Return [x, y] of the center of cell containing provided text 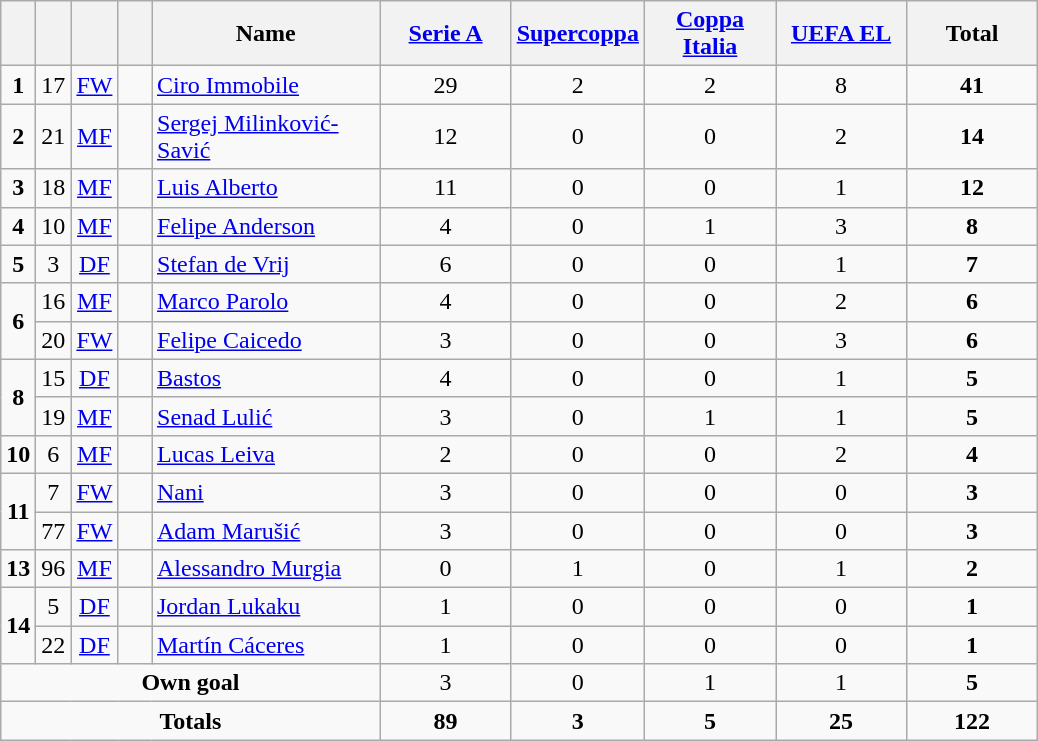
Stefan de Vrij [266, 264]
Ciro Immobile [266, 85]
16 [54, 302]
41 [972, 85]
Totals [190, 721]
29 [446, 85]
Felipe Anderson [266, 226]
Nani [266, 492]
21 [54, 136]
22 [54, 645]
Bastos [266, 378]
13 [18, 569]
19 [54, 416]
96 [54, 569]
Own goal [190, 683]
89 [446, 721]
Supercoppa [578, 34]
122 [972, 721]
25 [842, 721]
Alessandro Murgia [266, 569]
Luis Alberto [266, 188]
Sergej Milinković-Savić [266, 136]
Senad Lulić [266, 416]
Jordan Lukaku [266, 607]
Felipe Caicedo [266, 340]
Total [972, 34]
Adam Marušić [266, 531]
17 [54, 85]
Name [266, 34]
Martín Cáceres [266, 645]
77 [54, 531]
Coppa Italia [710, 34]
20 [54, 340]
18 [54, 188]
UEFA EL [842, 34]
Lucas Leiva [266, 454]
15 [54, 378]
Marco Parolo [266, 302]
Serie A [446, 34]
